Find where the given text appears and provide that cell's center as [x, y] coordinate. 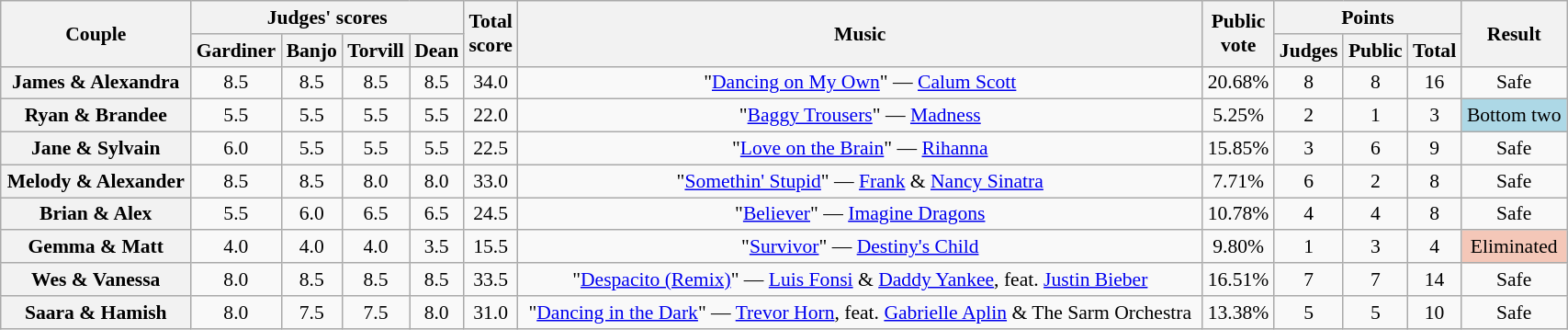
13.38% [1238, 313]
"Despacito (Remix)" — Luis Fonsi & Daddy Yankee, feat. Justin Bieber [860, 279]
14 [1434, 279]
22.0 [491, 116]
Melody & Alexander [96, 181]
7.71% [1238, 181]
"Love on the Brain" — Rihanna [860, 149]
9.80% [1238, 247]
Total [1434, 51]
Gardiner [236, 51]
34.0 [491, 83]
Banjo [312, 51]
"Dancing in the Dark" — Trevor Horn, feat. Gabrielle Aplin & The Sarm Orchestra [860, 313]
Public [1375, 51]
3.5 [437, 247]
24.5 [491, 214]
Ryan & Brandee [96, 116]
Judges [1308, 51]
9 [1434, 149]
15.85% [1238, 149]
Wes & Vanessa [96, 279]
16.51% [1238, 279]
Gemma & Matt [96, 247]
Torvill [377, 51]
Bottom two [1514, 116]
Judges' scores [327, 17]
"Somethin' Stupid" — Frank & Nancy Sinatra [860, 181]
"Baggy Trousers" — Madness [860, 116]
Eliminated [1514, 247]
Result [1514, 33]
10 [1434, 313]
10.78% [1238, 214]
Jane & Sylvain [96, 149]
20.68% [1238, 83]
James & Alexandra [96, 83]
16 [1434, 83]
Totalscore [491, 33]
Brian & Alex [96, 214]
Dean [437, 51]
31.0 [491, 313]
"Dancing on My Own" — Calum Scott [860, 83]
5.25% [1238, 116]
"Believer" — Imagine Dragons [860, 214]
Points [1368, 17]
33.5 [491, 279]
Saara & Hamish [96, 313]
22.5 [491, 149]
33.0 [491, 181]
Publicvote [1238, 33]
Couple [96, 33]
15.5 [491, 247]
"Survivor" — Destiny's Child [860, 247]
Music [860, 33]
